Search for the cell housing the specified text and yield its (x, y) center coordinate. 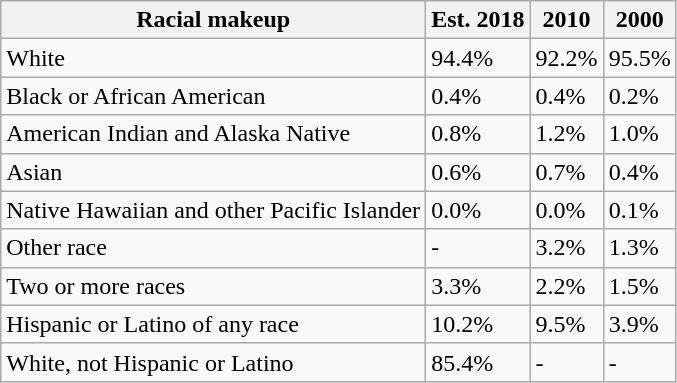
94.4% (478, 58)
Two or more races (214, 286)
1.2% (566, 134)
White, not Hispanic or Latino (214, 362)
Racial makeup (214, 20)
Hispanic or Latino of any race (214, 324)
Other race (214, 248)
3.2% (566, 248)
1.3% (640, 248)
95.5% (640, 58)
0.8% (478, 134)
3.9% (640, 324)
0.7% (566, 172)
1.5% (640, 286)
Est. 2018 (478, 20)
0.2% (640, 96)
1.0% (640, 134)
White (214, 58)
85.4% (478, 362)
2.2% (566, 286)
0.1% (640, 210)
2000 (640, 20)
92.2% (566, 58)
Native Hawaiian and other Pacific Islander (214, 210)
Asian (214, 172)
2010 (566, 20)
American Indian and Alaska Native (214, 134)
3.3% (478, 286)
10.2% (478, 324)
9.5% (566, 324)
Black or African American (214, 96)
0.6% (478, 172)
